Provide the [X, Y] coordinate of the cell's center where the given text is located.  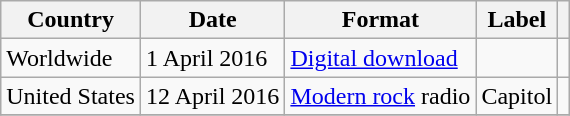
12 April 2016 [212, 96]
Label [517, 20]
Format [380, 20]
Worldwide [71, 58]
United States [71, 96]
Modern rock radio [380, 96]
1 April 2016 [212, 58]
Country [71, 20]
Capitol [517, 96]
Digital download [380, 58]
Date [212, 20]
